Find where the given text appears and provide that cell's center as [X, Y] coordinate. 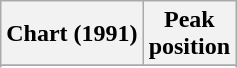
Chart (1991) [72, 34]
Peakposition [189, 34]
